Return [x, y] of the center of cell containing provided text 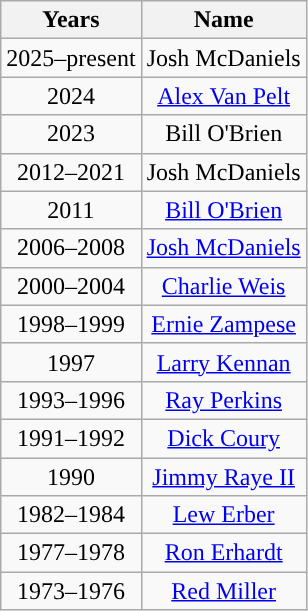
Ray Perkins [224, 400]
Lew Erber [224, 515]
Ernie Zampese [224, 324]
1982–1984 [71, 515]
1998–1999 [71, 324]
Ron Erhardt [224, 553]
2025–present [71, 58]
1973–1976 [71, 591]
Alex Van Pelt [224, 96]
2012–2021 [71, 172]
2011 [71, 210]
Red Miller [224, 591]
2000–2004 [71, 286]
1990 [71, 477]
1977–1978 [71, 553]
Charlie Weis [224, 286]
1993–1996 [71, 400]
1991–1992 [71, 438]
2006–2008 [71, 248]
Larry Kennan [224, 362]
Dick Coury [224, 438]
Years [71, 20]
2024 [71, 96]
2023 [71, 134]
Name [224, 20]
1997 [71, 362]
Jimmy Raye II [224, 477]
